Extract the (x, y) coordinate from the center of the cell holding the provided text.  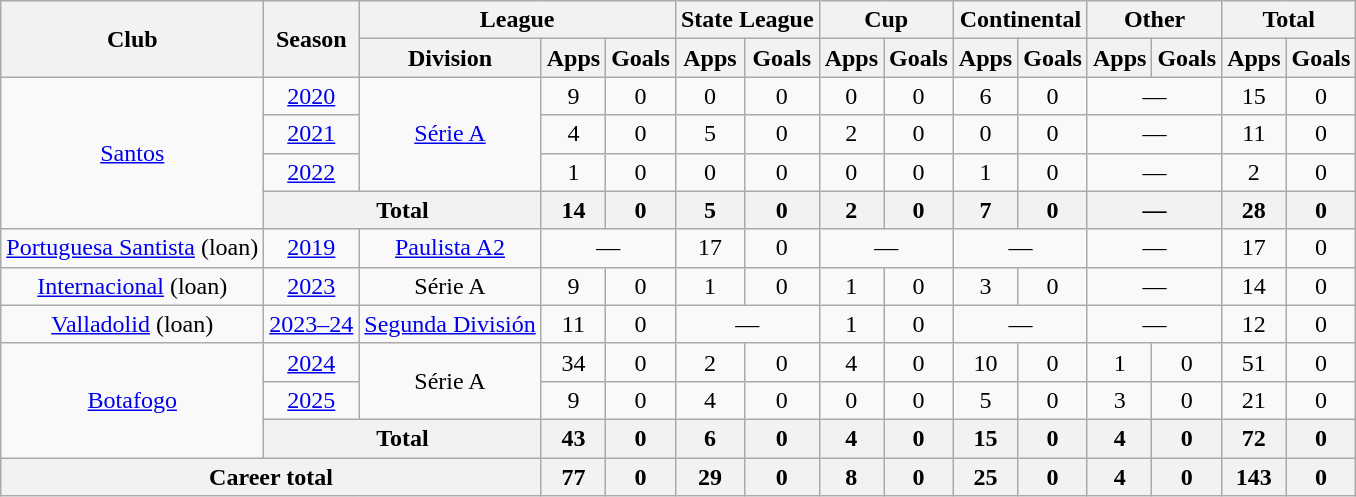
Botafogo (132, 400)
72 (1254, 438)
34 (573, 362)
25 (985, 477)
77 (573, 477)
Division (450, 58)
2023 (312, 286)
Other (1154, 20)
51 (1254, 362)
Career total (271, 477)
21 (1254, 400)
Segunda División (450, 324)
League (518, 20)
12 (1254, 324)
2019 (312, 248)
Season (312, 39)
Cup (886, 20)
143 (1254, 477)
Santos (132, 153)
Paulista A2 (450, 248)
2025 (312, 400)
7 (985, 210)
State League (747, 20)
Portuguesa Santista (loan) (132, 248)
2020 (312, 96)
2023–24 (312, 324)
29 (710, 477)
28 (1254, 210)
2024 (312, 362)
43 (573, 438)
Internacional (loan) (132, 286)
2021 (312, 134)
Valladolid (loan) (132, 324)
Club (132, 39)
10 (985, 362)
8 (851, 477)
Continental (1020, 20)
2022 (312, 172)
